Capture the cell that displays the provided text and extract its [x, y] central coordinate. 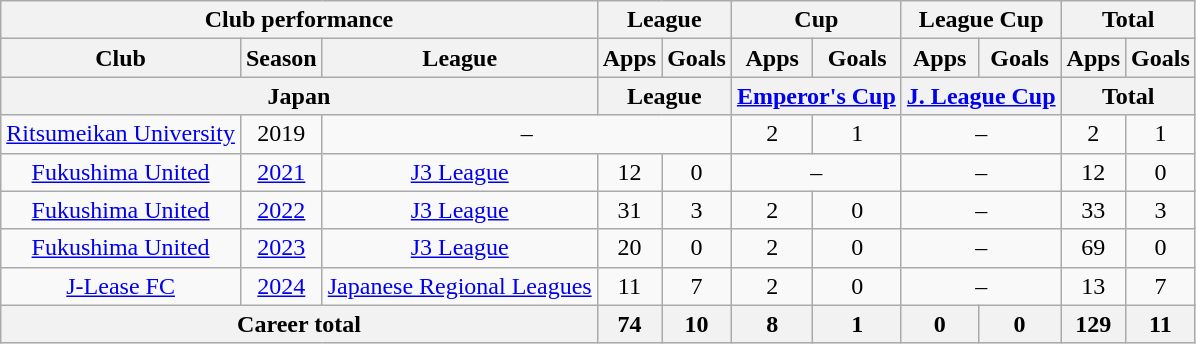
33 [1093, 210]
20 [629, 248]
Club [121, 58]
74 [629, 324]
Japan [299, 96]
Season [281, 58]
129 [1093, 324]
2019 [281, 134]
2021 [281, 172]
League Cup [981, 20]
Cup [816, 20]
J-Lease FC [121, 286]
Japanese Regional Leagues [460, 286]
Emperor's Cup [816, 96]
Ritsumeikan University [121, 134]
69 [1093, 248]
J. League Cup [981, 96]
13 [1093, 286]
2022 [281, 210]
2024 [281, 286]
31 [629, 210]
10 [697, 324]
Club performance [299, 20]
Career total [299, 324]
2023 [281, 248]
8 [772, 324]
